Scan for the cell matching the given text and deliver its [x, y] coordinate at center. 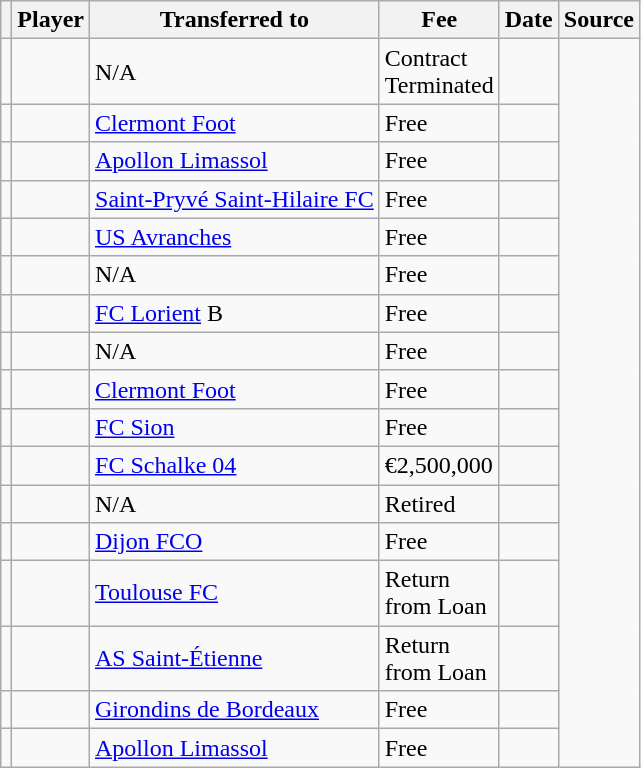
Source [598, 20]
Transferred to [235, 20]
Girondins de Bordeaux [235, 710]
FC Lorient B [235, 313]
Fee [439, 20]
€2,500,000 [439, 465]
Player [51, 20]
Dijon FCO [235, 542]
Retired [439, 503]
Date [528, 20]
US Avranches [235, 237]
AS Saint-Étienne [235, 658]
Contract Terminated [439, 72]
FC Sion [235, 427]
Toulouse FC [235, 594]
Saint-Pryvé Saint-Hilaire FC [235, 199]
FC Schalke 04 [235, 465]
